Locate the cell with the specified text and output its (X, Y) center coordinate. 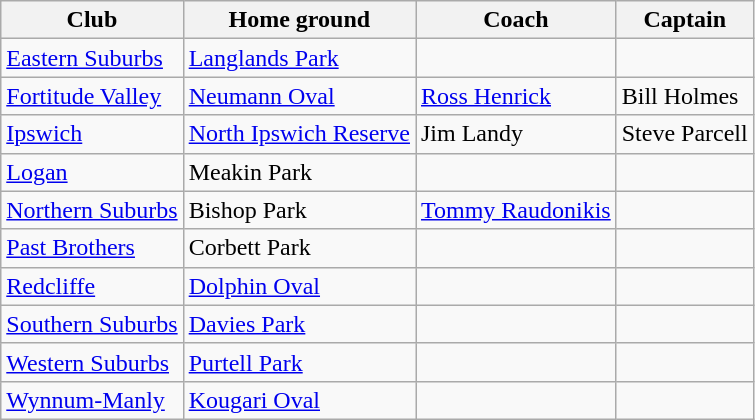
Captain (684, 20)
Dolphin Oval (299, 286)
Purtell Park (299, 362)
Past Brothers (92, 248)
Davies Park (299, 324)
Club (92, 20)
Northern Suburbs (92, 210)
Tommy Raudonikis (516, 210)
Southern Suburbs (92, 324)
Neumann Oval (299, 96)
Eastern Suburbs (92, 58)
Fortitude Valley (92, 96)
Coach (516, 20)
Wynnum-Manly (92, 400)
Western Suburbs (92, 362)
Corbett Park (299, 248)
Ross Henrick (516, 96)
Redcliffe (92, 286)
Jim Landy (516, 134)
Steve Parcell (684, 134)
Meakin Park (299, 172)
Langlands Park (299, 58)
Ipswich (92, 134)
Home ground (299, 20)
Bishop Park (299, 210)
Logan (92, 172)
North Ipswich Reserve (299, 134)
Bill Holmes (684, 96)
Kougari Oval (299, 400)
